Find where the given text appears and provide that cell's center as (x, y) coordinate. 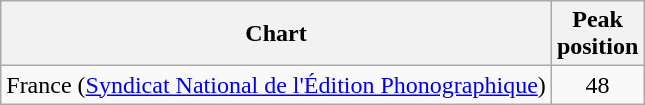
Peakposition (597, 34)
Chart (276, 34)
France (Syndicat National de l'Édition Phonographique) (276, 85)
48 (597, 85)
